Pinpoint the cell where the given text exists, returning its (X, Y) midpoint coordinate. 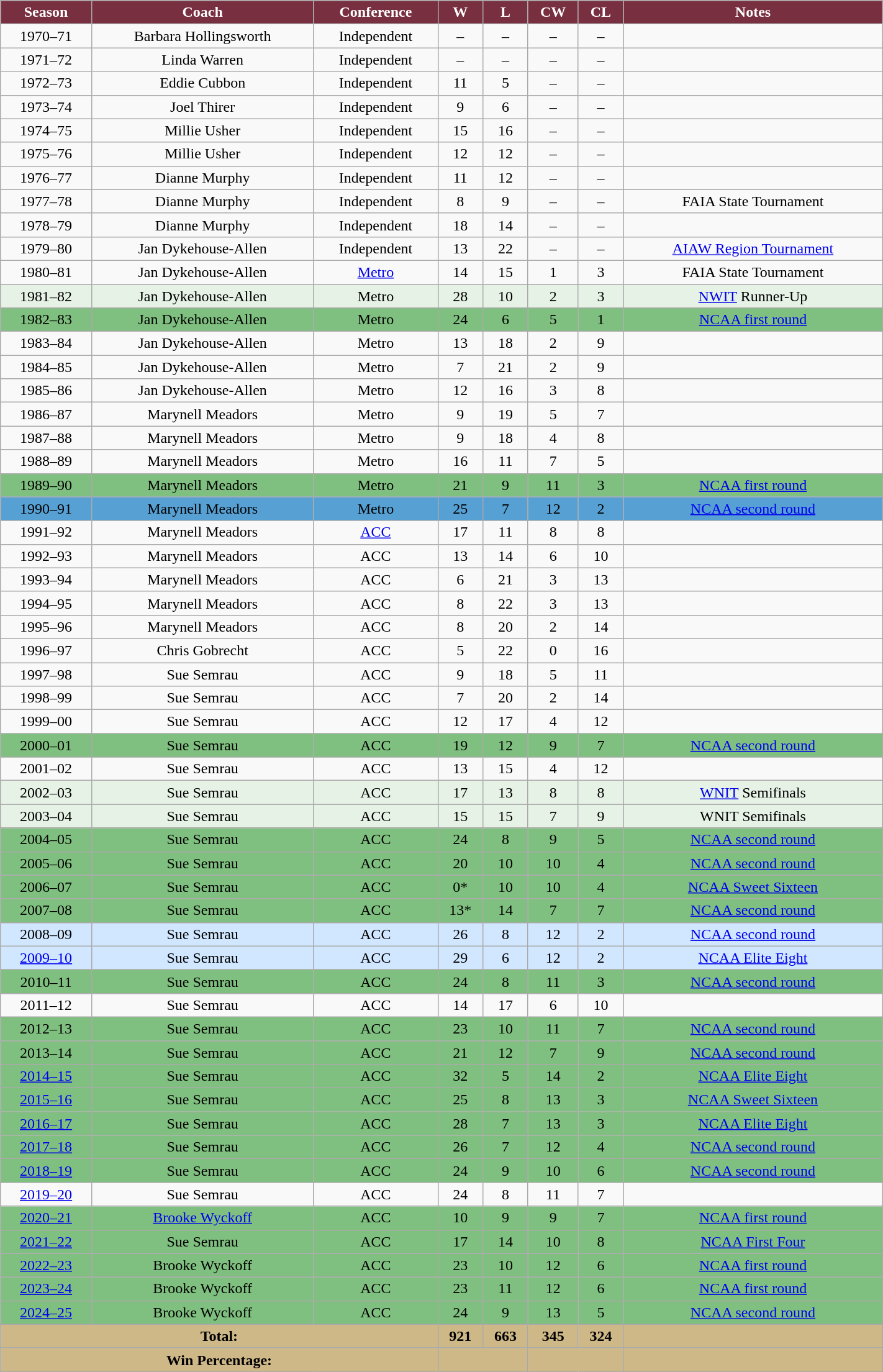
Season (46, 12)
Conference (376, 12)
1985–86 (46, 391)
1998–99 (46, 698)
1987–88 (46, 438)
AIAW Region Tournament (753, 248)
2019–20 (46, 1194)
1978–79 (46, 225)
Total: (219, 1336)
2011–12 (46, 1005)
Win Percentage: (219, 1360)
1997–98 (46, 674)
2000–01 (46, 745)
1975–76 (46, 154)
Eddie Cubbon (202, 83)
1981–82 (46, 296)
2018–19 (46, 1171)
1996–97 (46, 650)
13* (461, 911)
0 (553, 650)
2002–03 (46, 793)
1982–83 (46, 320)
1989–90 (46, 485)
Chris Gobrecht (202, 650)
NWIT Runner-Up (753, 296)
1977–78 (46, 201)
2020–21 (46, 1218)
1974–75 (46, 130)
1992–93 (46, 556)
2022–23 (46, 1265)
1986–87 (46, 414)
Barbara Hollingsworth (202, 36)
2009–10 (46, 958)
2024–25 (46, 1312)
2007–08 (46, 911)
32 (461, 1076)
2008–09 (46, 934)
1973–74 (46, 107)
2005–06 (46, 863)
W (461, 12)
1995–96 (46, 627)
L (505, 12)
1976–77 (46, 178)
345 (553, 1336)
1990–91 (46, 509)
2001–02 (46, 769)
NCAA First Four (753, 1242)
1993–94 (46, 579)
1972–73 (46, 83)
Notes (753, 12)
2006–07 (46, 887)
2023–24 (46, 1289)
1979–80 (46, 248)
0* (461, 887)
2003–04 (46, 816)
CL (601, 12)
1988–89 (46, 461)
1984–85 (46, 367)
2014–15 (46, 1076)
Linda Warren (202, 60)
29 (461, 958)
921 (461, 1336)
1994–95 (46, 603)
1971–72 (46, 60)
2017–18 (46, 1147)
1970–71 (46, 36)
2021–22 (46, 1242)
2013–14 (46, 1053)
2012–13 (46, 1029)
2016–17 (46, 1124)
2004–05 (46, 840)
663 (505, 1336)
2010–11 (46, 981)
Coach (202, 12)
Joel Thirer (202, 107)
1999–00 (46, 722)
1980–81 (46, 272)
324 (601, 1336)
1983–84 (46, 343)
2015–16 (46, 1100)
CW (553, 12)
1991–92 (46, 532)
